Capture the cell that displays the provided text and extract its [x, y] central coordinate. 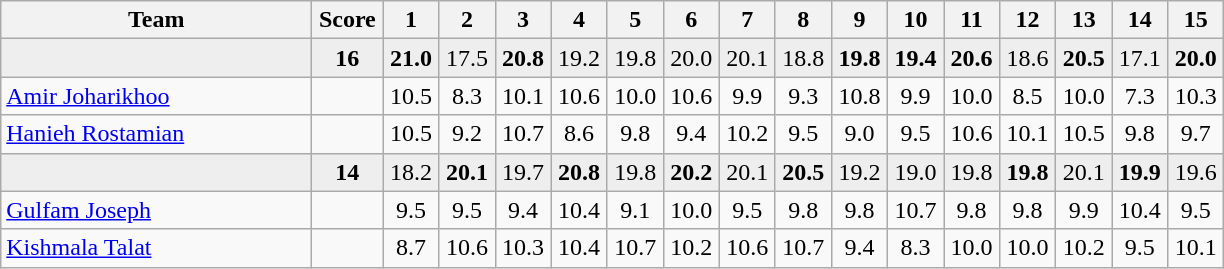
18.8 [803, 58]
19.7 [523, 172]
9.7 [1196, 134]
Team [156, 20]
19.9 [1140, 172]
21.0 [411, 58]
Kishmala Talat [156, 248]
12 [1028, 20]
11 [972, 20]
5 [635, 20]
13 [1084, 20]
1 [411, 20]
8 [803, 20]
17.1 [1140, 58]
20.6 [972, 58]
9.1 [635, 210]
7 [747, 20]
Hanieh Rostamian [156, 134]
19.4 [915, 58]
9.0 [859, 134]
8.7 [411, 248]
18.2 [411, 172]
7.3 [1140, 96]
16 [348, 58]
8.6 [579, 134]
17.5 [467, 58]
4 [579, 20]
18.6 [1028, 58]
9.2 [467, 134]
6 [691, 20]
19.0 [915, 172]
Gulfam Joseph [156, 210]
9 [859, 20]
20.2 [691, 172]
10 [915, 20]
9.3 [803, 96]
19.6 [1196, 172]
8.5 [1028, 96]
10.8 [859, 96]
3 [523, 20]
2 [467, 20]
15 [1196, 20]
Score [348, 20]
Amir Joharikhoo [156, 96]
